For the text-containing cell, return its midpoint in [X, Y] coordinate format. 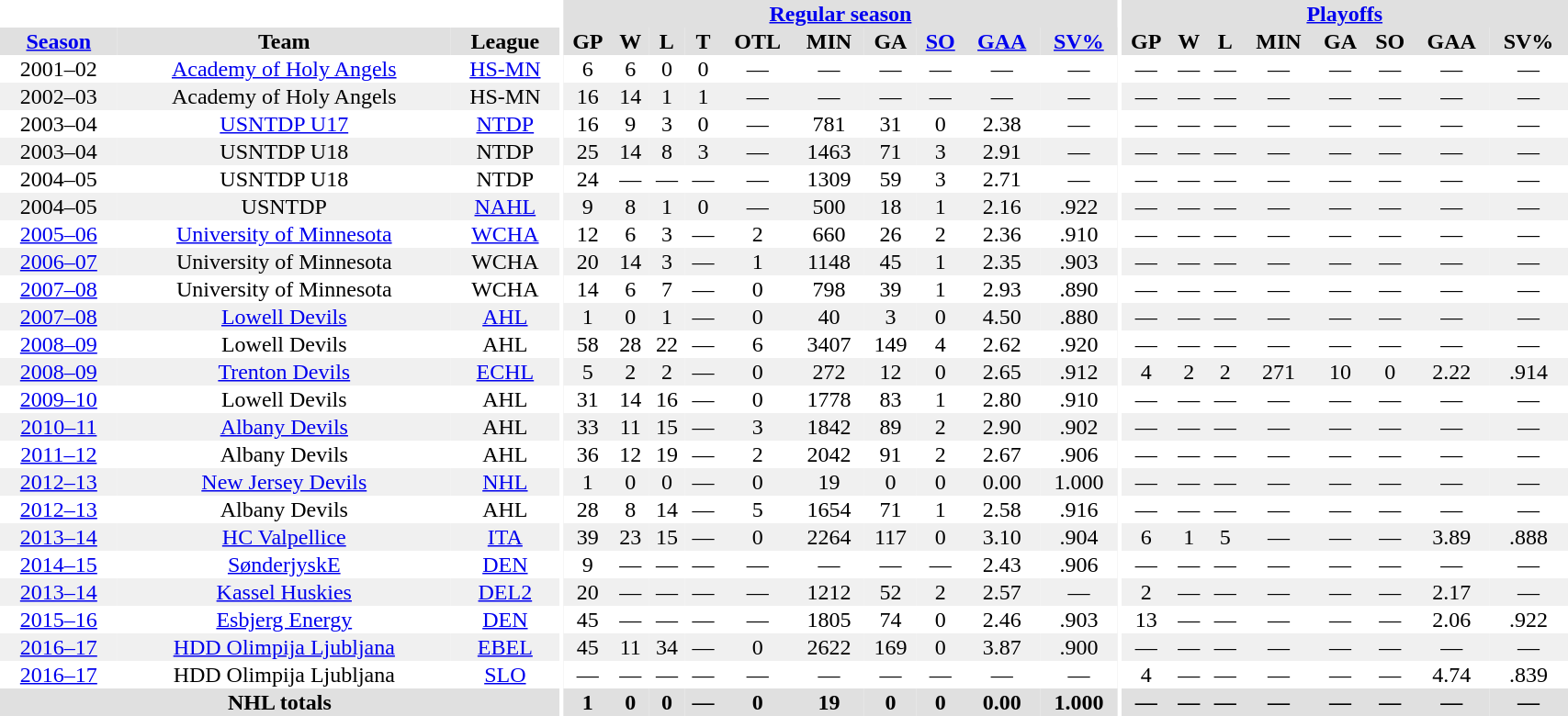
2042 [829, 454]
ITA [505, 537]
.920 [1078, 344]
Regular season [840, 14]
2002–03 [59, 96]
NHL totals [279, 702]
.890 [1078, 289]
Season [59, 41]
1842 [829, 427]
2.17 [1451, 592]
3.89 [1451, 537]
USNTDP [285, 207]
117 [891, 537]
4.74 [1451, 675]
NHL [505, 482]
89 [891, 427]
2011–12 [59, 454]
500 [829, 207]
2014–15 [59, 565]
.902 [1078, 427]
2.65 [1001, 372]
EBEL [505, 647]
33 [588, 427]
T [704, 41]
22 [667, 344]
HC Valpellice [285, 537]
1148 [829, 262]
4.50 [1001, 317]
2001–02 [59, 69]
74 [891, 620]
New Jersey Devils [285, 482]
USNTDP U17 [285, 124]
2005–06 [59, 234]
2006–07 [59, 262]
23 [630, 537]
1778 [829, 399]
2.93 [1001, 289]
.916 [1078, 509]
18 [891, 207]
36 [588, 454]
91 [891, 454]
1309 [829, 179]
ECHL [505, 372]
2015–16 [59, 620]
SønderjyskE [285, 565]
798 [829, 289]
2.62 [1001, 344]
Team [285, 41]
169 [891, 647]
2622 [829, 647]
3.87 [1001, 647]
Esbjerg Energy [285, 620]
52 [891, 592]
.912 [1078, 372]
2.35 [1001, 262]
271 [1279, 372]
13 [1146, 620]
League [505, 41]
781 [829, 124]
Playoffs [1345, 14]
2009–10 [59, 399]
2.38 [1001, 124]
2.46 [1001, 620]
1805 [829, 620]
272 [829, 372]
58 [588, 344]
OTL [757, 41]
SLO [505, 675]
1463 [829, 151]
2.43 [1001, 565]
40 [829, 317]
2.71 [1001, 179]
.839 [1529, 675]
.900 [1078, 647]
3.10 [1001, 537]
10 [1339, 372]
3407 [829, 344]
25 [588, 151]
2.91 [1001, 151]
2.58 [1001, 509]
Trenton Devils [285, 372]
24 [588, 179]
149 [891, 344]
.880 [1078, 317]
59 [891, 179]
26 [891, 234]
2.22 [1451, 372]
2.57 [1001, 592]
7 [667, 289]
2.06 [1451, 620]
.904 [1078, 537]
Kassel Huskies [285, 592]
83 [891, 399]
2.36 [1001, 234]
1212 [829, 592]
660 [829, 234]
2.67 [1001, 454]
2010–11 [59, 427]
1654 [829, 509]
34 [667, 647]
.888 [1529, 537]
.914 [1529, 372]
2.80 [1001, 399]
2264 [829, 537]
NAHL [505, 207]
DEL2 [505, 592]
2.90 [1001, 427]
2.16 [1001, 207]
